Search for the cell housing the specified text and yield its (X, Y) center coordinate. 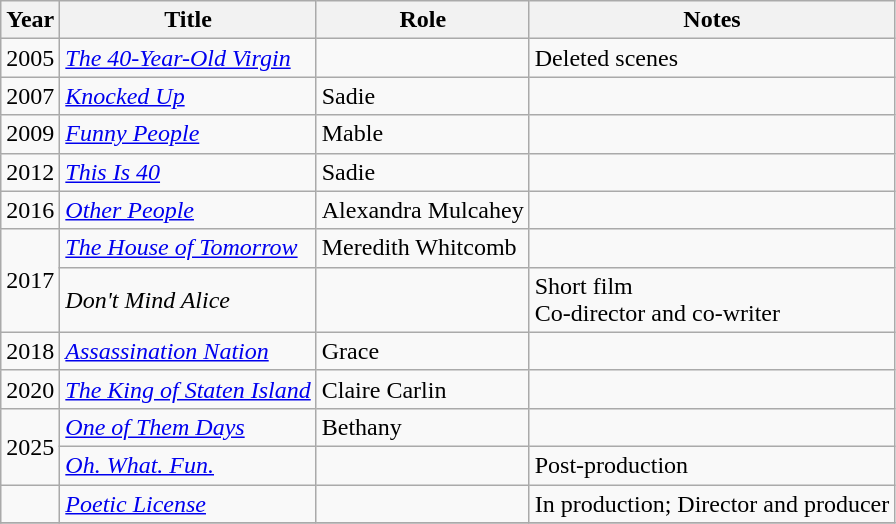
The House of Tomorrow (188, 248)
Other People (188, 210)
Role (422, 20)
2025 (30, 446)
One of Them Days (188, 427)
2012 (30, 172)
Mable (422, 134)
Claire Carlin (422, 389)
Title (188, 20)
The 40-Year-Old Virgin (188, 58)
Deleted scenes (712, 58)
Grace (422, 351)
Alexandra Mulcahey (422, 210)
Notes (712, 20)
2018 (30, 351)
Assassination Nation (188, 351)
2009 (30, 134)
2020 (30, 389)
2017 (30, 280)
2005 (30, 58)
Knocked Up (188, 96)
Post-production (712, 465)
Meredith Whitcomb (422, 248)
The King of Staten Island (188, 389)
2007 (30, 96)
This Is 40 (188, 172)
Oh. What. Fun. (188, 465)
Bethany (422, 427)
Don't Mind Alice (188, 300)
Year (30, 20)
Funny People (188, 134)
Poetic License (188, 503)
In production; Director and producer (712, 503)
Short filmCo-director and co-writer (712, 300)
2016 (30, 210)
